Capture the cell that displays the provided text and extract its [x, y] central coordinate. 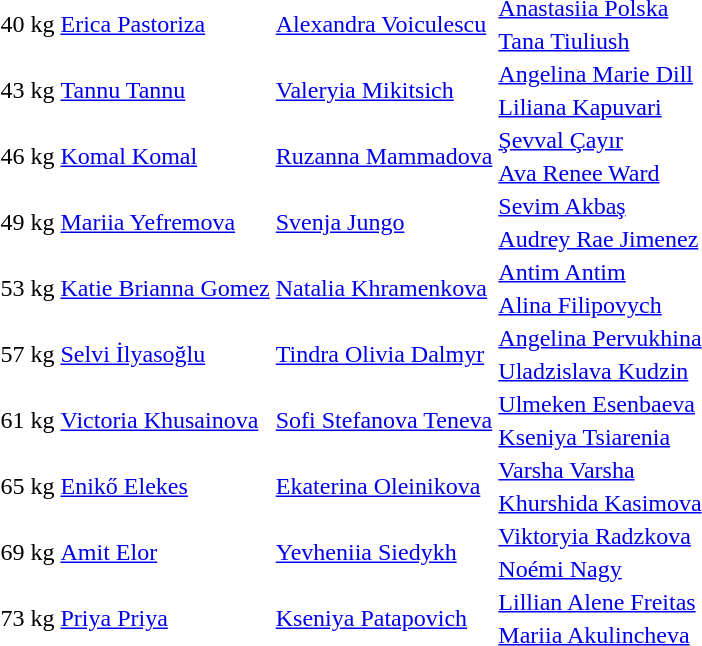
Svenja Jungo [384, 222]
Ruzanna Mammadova [384, 156]
Yevheniia Siedykh [384, 552]
Selvi İlyasoğlu [165, 354]
Enikő Elekes [165, 486]
Natalia Khramenkova [384, 288]
Victoria Khusainova [165, 420]
Ekaterina Oleinikova [384, 486]
Komal Komal [165, 156]
Katie Brianna Gomez [165, 288]
Tannu Tannu [165, 90]
Amit Elor [165, 552]
Mariia Yefremova [165, 222]
Sofi Stefanova Teneva [384, 420]
Valeryia Mikitsich [384, 90]
Tindra Olivia Dalmyr [384, 354]
